Extract the [x, y] coordinate from the center of the cell holding the provided text.  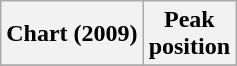
Peakposition [189, 34]
Chart (2009) [72, 34]
